Detect which cell encompasses the target text, then output its [X, Y] center coordinate. 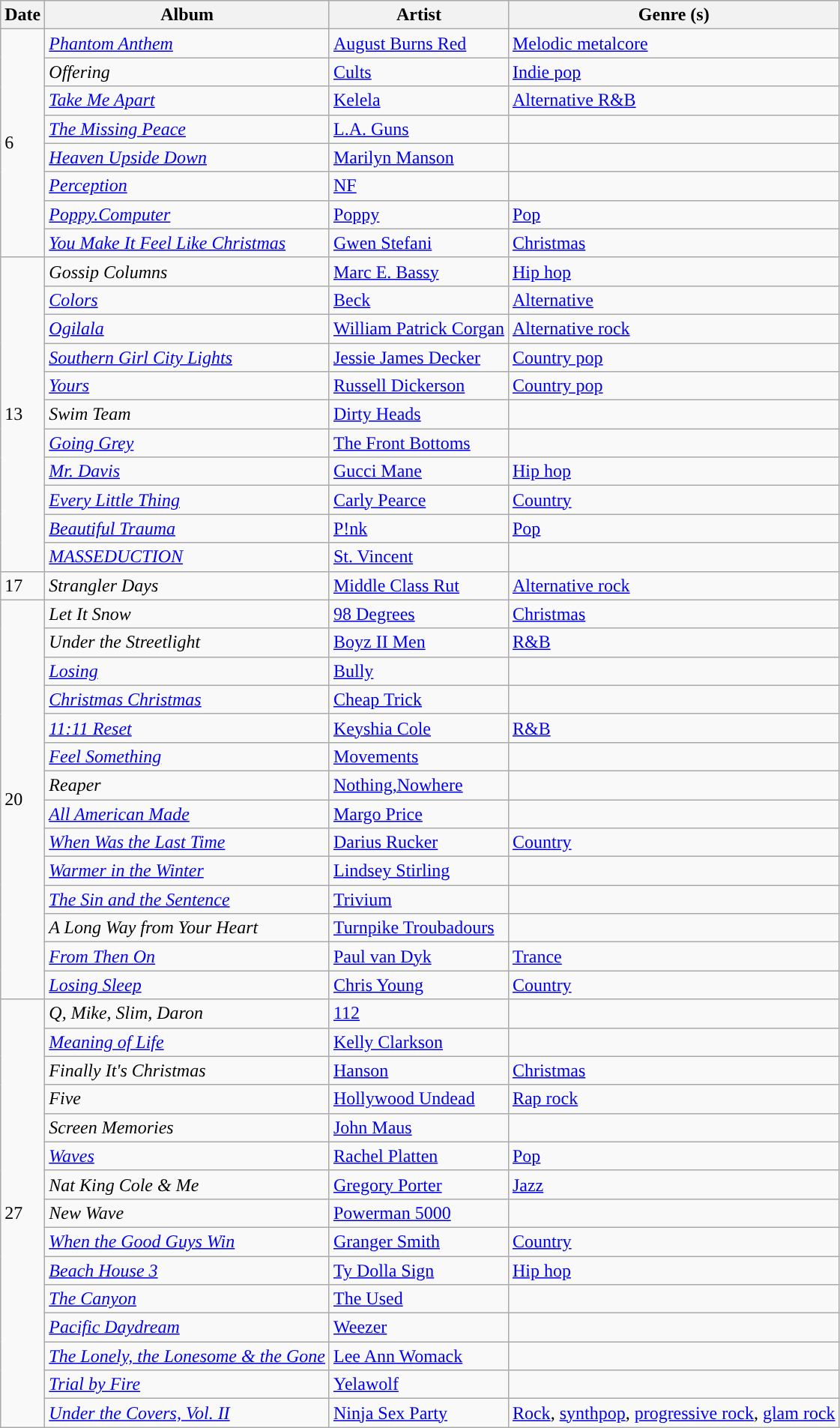
Bully [418, 671]
Lindsey Stirling [418, 871]
Finally It's Christmas [187, 1070]
Meaning of Life [187, 1042]
NF [418, 186]
Take Me Apart [187, 100]
August Burns Red [418, 43]
John Maus [418, 1127]
Weezer [418, 1328]
Cheap Trick [418, 699]
Swim Team [187, 415]
Losing Sleep [187, 985]
Lee Ann Womack [418, 1356]
Genre (s) [674, 15]
Cults [418, 72]
Warmer in the Winter [187, 871]
Offering [187, 72]
The Used [418, 1299]
Strangler Days [187, 585]
Christmas Christmas [187, 699]
Under the Streetlight [187, 642]
Poppy.Computer [187, 214]
20 [22, 799]
Five [187, 1099]
Date [22, 15]
Beach House 3 [187, 1271]
Mr. Davis [187, 472]
Marilyn Manson [418, 157]
Gregory Porter [418, 1184]
A Long Way from Your Heart [187, 928]
Heaven Upside Down [187, 157]
The Canyon [187, 1299]
Ogilala [187, 328]
St. Vincent [418, 557]
MASSEDUCTION [187, 557]
Chris Young [418, 985]
Trance [674, 956]
Ninja Sex Party [418, 1413]
Ty Dolla Sign [418, 1271]
Pacific Daydream [187, 1328]
Beautiful Trauma [187, 528]
Turnpike Troubadours [418, 928]
Feel Something [187, 756]
Rap rock [674, 1099]
Waves [187, 1156]
L.A. Guns [418, 129]
6 [22, 143]
Colors [187, 300]
New Wave [187, 1213]
Granger Smith [418, 1241]
Artist [418, 15]
Yelawolf [418, 1385]
Perception [187, 186]
Keyshia Cole [418, 728]
Every Little Thing [187, 500]
Margo Price [418, 813]
11:11 Reset [187, 728]
Trivium [418, 900]
Q, Mike, Slim, Daron [187, 1013]
Losing [187, 671]
Southern Girl City Lights [187, 358]
The Front Bottoms [418, 443]
Indie pop [674, 72]
The Missing Peace [187, 129]
Middle Class Rut [418, 585]
Dirty Heads [418, 415]
P!nk [418, 528]
Melodic metalcore [674, 43]
Jazz [674, 1184]
27 [22, 1213]
Album [187, 15]
Screen Memories [187, 1127]
Beck [418, 300]
Phantom Anthem [187, 43]
13 [22, 414]
The Lonely, the Lonesome & the Gone [187, 1356]
Gossip Columns [187, 271]
Darius Rucker [418, 843]
When Was the Last Time [187, 843]
Marc E. Bassy [418, 271]
When the Good Guys Win [187, 1241]
Alternative R&B [674, 100]
Nat King Cole & Me [187, 1184]
You Make It Feel Like Christmas [187, 243]
Carly Pearce [418, 500]
17 [22, 585]
Alternative [674, 300]
All American Made [187, 813]
Gucci Mane [418, 472]
Poppy [418, 214]
Jessie James Decker [418, 358]
Movements [418, 756]
From Then On [187, 956]
Reaper [187, 785]
Kelela [418, 100]
Paul van Dyk [418, 956]
Hollywood Undead [418, 1099]
Boyz II Men [418, 642]
Hanson [418, 1070]
William Patrick Corgan [418, 328]
The Sin and the Sentence [187, 900]
Rachel Platten [418, 1156]
112 [418, 1013]
Powerman 5000 [418, 1213]
Going Grey [187, 443]
Nothing,Nowhere [418, 785]
Let It Snow [187, 614]
Trial by Fire [187, 1385]
98 Degrees [418, 614]
Rock, synthpop, progressive rock, glam rock [674, 1413]
Kelly Clarkson [418, 1042]
Under the Covers, Vol. II [187, 1413]
Gwen Stefani [418, 243]
Russell Dickerson [418, 386]
Yours [187, 386]
